From the cell containing the given text, extract its center point as (x, y) coordinate. 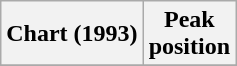
Peakposition (189, 34)
Chart (1993) (72, 34)
